Find where the given text appears and provide that cell's center as [X, Y] coordinate. 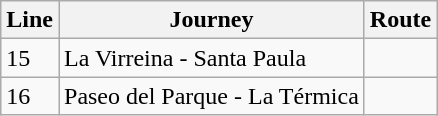
Line [30, 20]
15 [30, 58]
Paseo del Parque - La Térmica [211, 96]
16 [30, 96]
Route [400, 20]
Journey [211, 20]
La Virreina - Santa Paula [211, 58]
